Detect which cell encompasses the target text, then output its [X, Y] center coordinate. 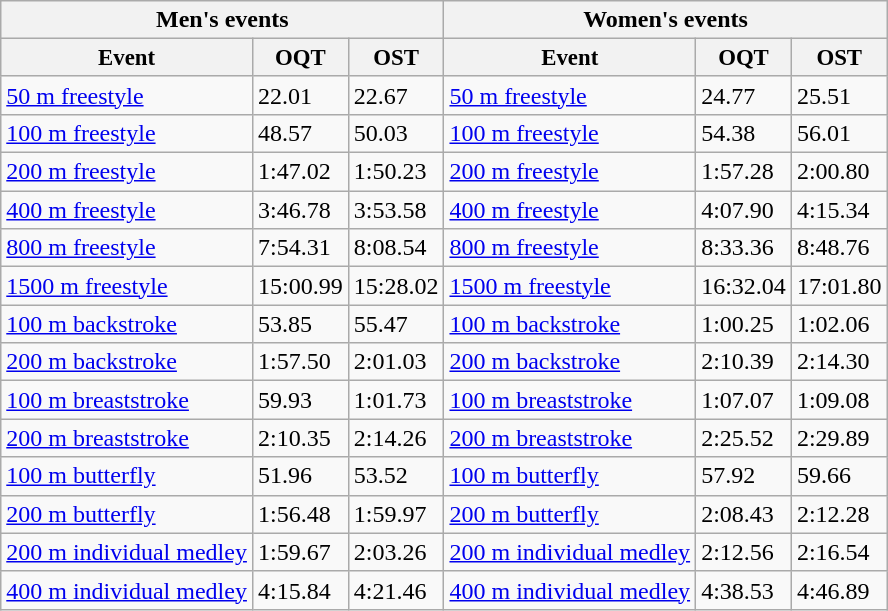
8:33.36 [744, 248]
4:46.89 [839, 590]
15:28.02 [396, 286]
50.03 [396, 133]
1:50.23 [396, 172]
1:59.97 [396, 514]
2:16.54 [839, 552]
1:57.50 [300, 362]
2:29.89 [839, 438]
7:54.31 [300, 248]
1:47.02 [300, 172]
25.51 [839, 95]
3:53.58 [396, 210]
8:08.54 [396, 248]
1:00.25 [744, 324]
24.77 [744, 95]
4:21.46 [396, 590]
55.47 [396, 324]
59.66 [839, 476]
2:03.26 [396, 552]
Women's events [666, 20]
4:38.53 [744, 590]
1:56.48 [300, 514]
2:25.52 [744, 438]
4:15.84 [300, 590]
2:14.26 [396, 438]
16:32.04 [744, 286]
1:59.67 [300, 552]
2:00.80 [839, 172]
8:48.76 [839, 248]
2:12.28 [839, 514]
2:01.03 [396, 362]
15:00.99 [300, 286]
2:08.43 [744, 514]
17:01.80 [839, 286]
4:15.34 [839, 210]
53.52 [396, 476]
59.93 [300, 400]
1:57.28 [744, 172]
1:09.08 [839, 400]
1:01.73 [396, 400]
2:10.35 [300, 438]
2:10.39 [744, 362]
2:12.56 [744, 552]
3:46.78 [300, 210]
51.96 [300, 476]
22.67 [396, 95]
Men's events [222, 20]
48.57 [300, 133]
56.01 [839, 133]
1:07.07 [744, 400]
54.38 [744, 133]
2:14.30 [839, 362]
53.85 [300, 324]
4:07.90 [744, 210]
1:02.06 [839, 324]
22.01 [300, 95]
57.92 [744, 476]
